Provide the (x, y) coordinate of the cell's center where the given text is located.  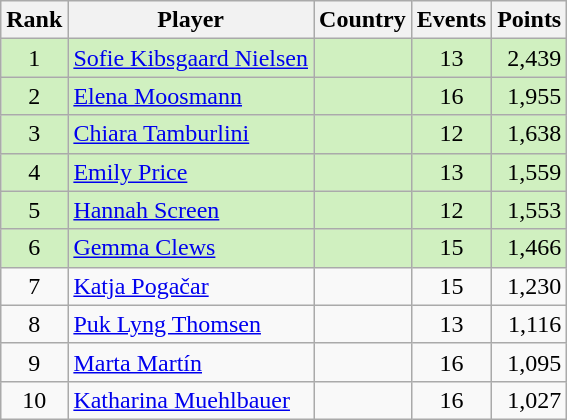
6 (34, 248)
Country (363, 20)
1,638 (530, 134)
1,116 (530, 324)
3 (34, 134)
Elena Moosmann (191, 96)
1,095 (530, 362)
1,955 (530, 96)
Katja Pogačar (191, 286)
1,466 (530, 248)
1 (34, 58)
8 (34, 324)
2 (34, 96)
Sofie Kibsgaard Nielsen (191, 58)
4 (34, 172)
Events (451, 20)
Emily Price (191, 172)
1,559 (530, 172)
Player (191, 20)
1,027 (530, 400)
10 (34, 400)
Katharina Muehlbauer (191, 400)
1,553 (530, 210)
Rank (34, 20)
Puk Lyng Thomsen (191, 324)
Points (530, 20)
7 (34, 286)
Gemma Clews (191, 248)
Hannah Screen (191, 210)
1,230 (530, 286)
Chiara Tamburlini (191, 134)
5 (34, 210)
2,439 (530, 58)
9 (34, 362)
Marta Martín (191, 362)
